Find where the given text appears and provide that cell's center as [X, Y] coordinate. 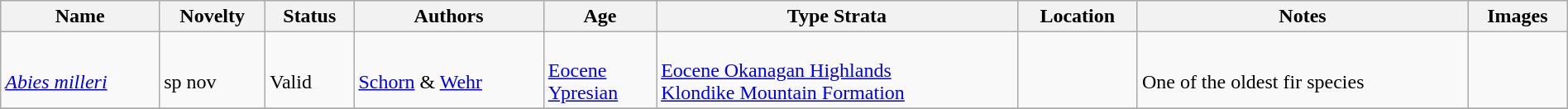
Notes [1302, 17]
One of the oldest fir species [1302, 70]
Eocene Okanagan HighlandsKlondike Mountain Formation [837, 70]
Abies milleri [80, 70]
Location [1077, 17]
Status [309, 17]
sp nov [213, 70]
Schorn & Wehr [448, 70]
Novelty [213, 17]
Type Strata [837, 17]
Images [1518, 17]
Valid [309, 70]
Authors [448, 17]
Age [600, 17]
Name [80, 17]
EoceneYpresian [600, 70]
